Capture the cell that displays the provided text and extract its (x, y) central coordinate. 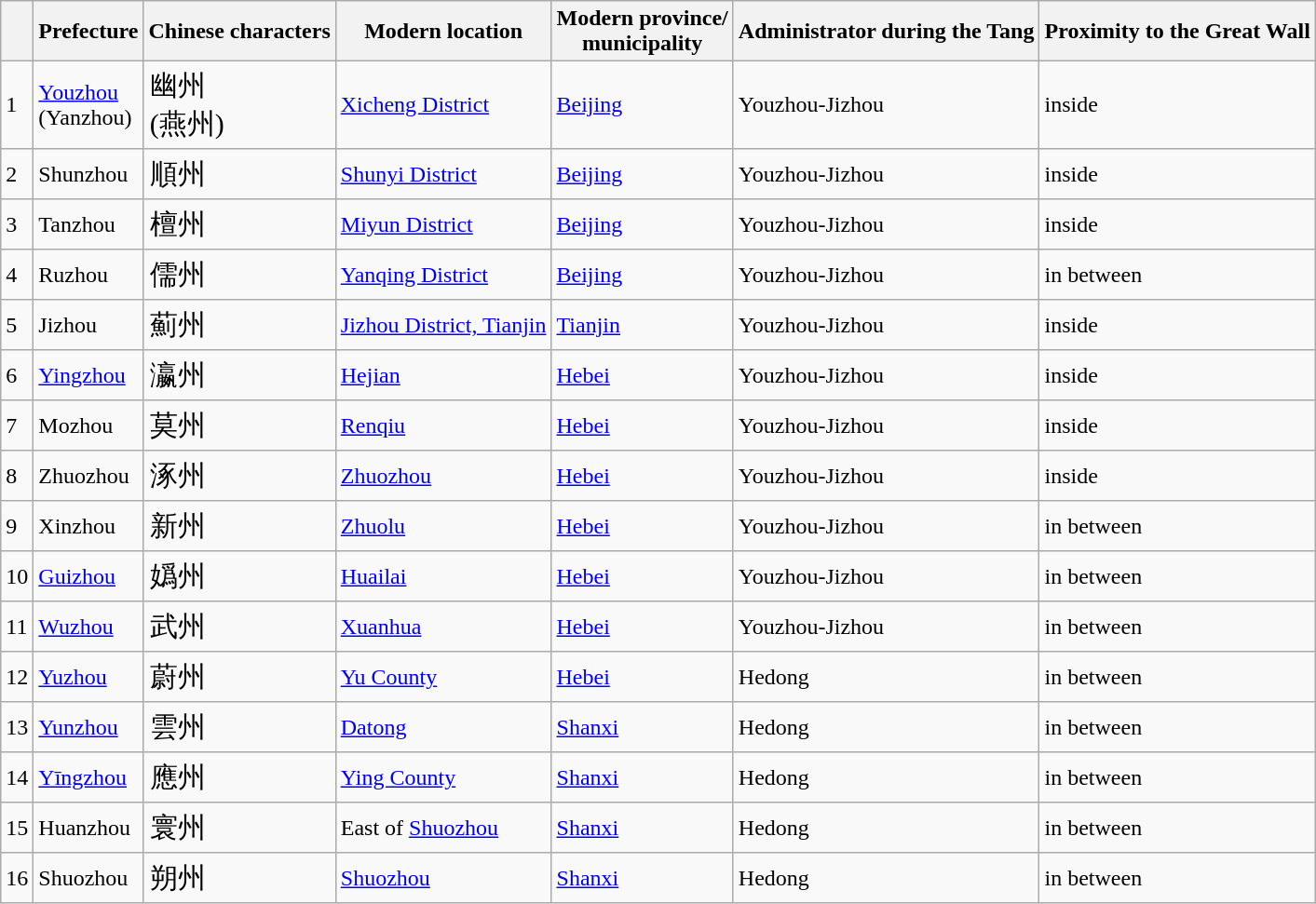
Yunzhou (88, 727)
Yu County (443, 677)
Prefecture (88, 32)
15 (17, 828)
8 (17, 476)
涿州 (239, 476)
Huailai (443, 576)
Administrator during the Tang (887, 32)
Miyun District (443, 224)
Chinese characters (239, 32)
Yīngzhou (88, 777)
儒州 (239, 275)
Renqiu (443, 425)
順州 (239, 174)
Mozhou (88, 425)
Proximity to the Great Wall (1177, 32)
Xicheng District (443, 105)
Ruzhou (88, 275)
嬀州 (239, 576)
14 (17, 777)
應州 (239, 777)
蔚州 (239, 677)
寰州 (239, 828)
武州 (239, 627)
Modern province/municipality (643, 32)
Jizhou District, Tianjin (443, 325)
Xuanhua (443, 627)
Yingzhou (88, 375)
3 (17, 224)
Huanzhou (88, 828)
Youzhou(Yanzhou) (88, 105)
Datong (443, 727)
莫州 (239, 425)
5 (17, 325)
Ying County (443, 777)
Shunzhou (88, 174)
Guizhou (88, 576)
2 (17, 174)
9 (17, 526)
13 (17, 727)
Xinzhou (88, 526)
幽州(燕州) (239, 105)
Hejian (443, 375)
Yuzhou (88, 677)
16 (17, 878)
Jizhou (88, 325)
雲州 (239, 727)
1 (17, 105)
6 (17, 375)
檀州 (239, 224)
Zhuolu (443, 526)
薊州 (239, 325)
Modern location (443, 32)
朔州 (239, 878)
Tianjin (643, 325)
Yanqing District (443, 275)
7 (17, 425)
12 (17, 677)
4 (17, 275)
Wuzhou (88, 627)
10 (17, 576)
11 (17, 627)
East of Shuozhou (443, 828)
瀛州 (239, 375)
新州 (239, 526)
Shunyi District (443, 174)
Tanzhou (88, 224)
